Scan for the cell matching the given text and deliver its [x, y] coordinate at center. 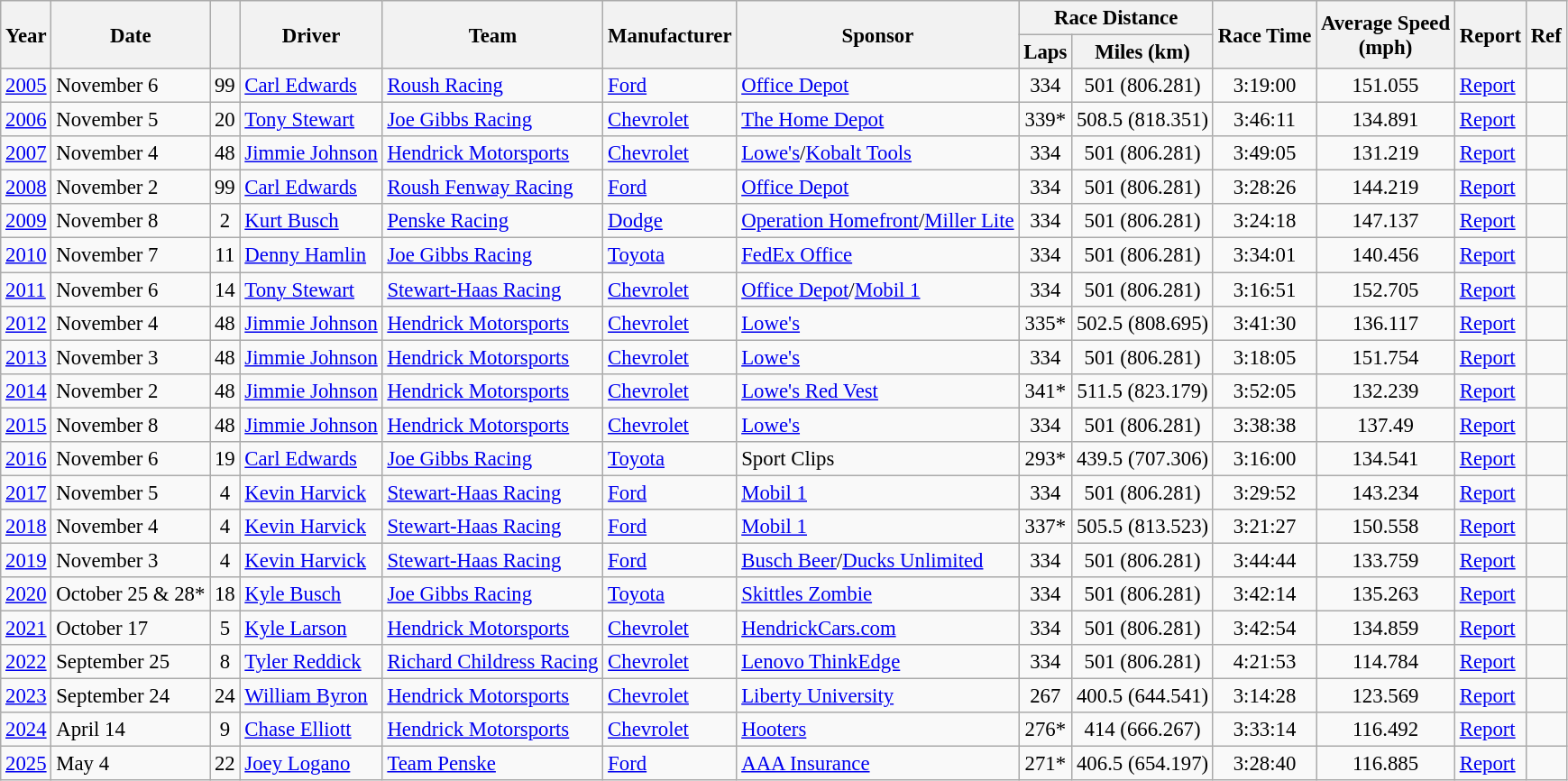
2007 [26, 153]
151.754 [1386, 357]
William Byron [311, 696]
143.234 [1386, 492]
293* [1046, 459]
3:42:14 [1264, 594]
3:52:05 [1264, 390]
134.541 [1386, 459]
Sponsor [878, 34]
5 [225, 629]
Kurt Busch [311, 221]
Roush Racing [492, 86]
Lenovo ThinkEdge [878, 662]
Kyle Busch [311, 594]
511.5 (823.179) [1143, 390]
116.885 [1386, 764]
4:21:53 [1264, 662]
2010 [26, 255]
3:34:01 [1264, 255]
151.055 [1386, 86]
414 (666.267) [1143, 730]
3:46:11 [1264, 120]
2012 [26, 323]
3:28:26 [1264, 188]
341* [1046, 390]
14 [225, 289]
Race Time [1264, 34]
2018 [26, 527]
2025 [26, 764]
136.117 [1386, 323]
May 4 [131, 764]
Team Penske [492, 764]
2005 [26, 86]
Laps [1046, 52]
Office Depot/Mobil 1 [878, 289]
8 [225, 662]
131.219 [1386, 153]
3:16:51 [1264, 289]
19 [225, 459]
Team [492, 34]
AAA Insurance [878, 764]
271* [1046, 764]
Sport Clips [878, 459]
11 [225, 255]
9 [225, 730]
2006 [26, 120]
3:16:00 [1264, 459]
2020 [26, 594]
133.759 [1386, 560]
22 [225, 764]
Skittles Zombie [878, 594]
Dodge [670, 221]
144.219 [1386, 188]
Joey Logano [311, 764]
2008 [26, 188]
Ref [1545, 34]
Penske Racing [492, 221]
3:18:05 [1264, 357]
Denny Hamlin [311, 255]
Manufacturer [670, 34]
3:28:40 [1264, 764]
3:14:28 [1264, 696]
Miles (km) [1143, 52]
502.5 (808.695) [1143, 323]
Roush Fenway Racing [492, 188]
337* [1046, 527]
152.705 [1386, 289]
Kyle Larson [311, 629]
406.5 (654.197) [1143, 764]
2019 [26, 560]
3:29:52 [1264, 492]
24 [225, 696]
October 17 [131, 629]
FedEx Office [878, 255]
18 [225, 594]
3:24:18 [1264, 221]
137.49 [1386, 425]
2011 [26, 289]
134.891 [1386, 120]
134.859 [1386, 629]
2013 [26, 357]
Lowe's/Kobalt Tools [878, 153]
2009 [26, 221]
3:49:05 [1264, 153]
335* [1046, 323]
2022 [26, 662]
132.239 [1386, 390]
116.492 [1386, 730]
276* [1046, 730]
3:19:00 [1264, 86]
September 25 [131, 662]
Date [131, 34]
Hooters [878, 730]
September 24 [131, 696]
October 25 & 28* [131, 594]
2 [225, 221]
20 [225, 120]
114.784 [1386, 662]
2014 [26, 390]
2021 [26, 629]
Operation Homefront/Miller Lite [878, 221]
Chase Elliott [311, 730]
Driver [311, 34]
123.569 [1386, 696]
3:21:27 [1264, 527]
2016 [26, 459]
439.5 (707.306) [1143, 459]
Busch Beer/Ducks Unlimited [878, 560]
November 7 [131, 255]
140.456 [1386, 255]
Richard Childress Racing [492, 662]
400.5 (644.541) [1143, 696]
The Home Depot [878, 120]
150.558 [1386, 527]
2015 [26, 425]
Lowe's Red Vest [878, 390]
2024 [26, 730]
Average Speed(mph) [1386, 34]
508.5 (818.351) [1143, 120]
3:44:44 [1264, 560]
Tyler Reddick [311, 662]
339* [1046, 120]
Race Distance [1116, 18]
505.5 (813.523) [1143, 527]
3:33:14 [1264, 730]
147.137 [1386, 221]
2017 [26, 492]
3:38:38 [1264, 425]
April 14 [131, 730]
Year [26, 34]
2023 [26, 696]
3:41:30 [1264, 323]
135.263 [1386, 594]
3:42:54 [1264, 629]
Liberty University [878, 696]
267 [1046, 696]
HendrickCars.com [878, 629]
